Pinpoint the cell where the given text exists, returning its (X, Y) midpoint coordinate. 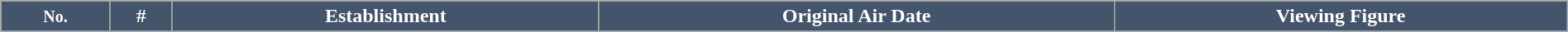
Original Air Date (857, 16)
# (141, 16)
Establishment (385, 16)
No. (55, 16)
Viewing Figure (1341, 16)
